Scan for the cell matching the given text and deliver its (x, y) coordinate at center. 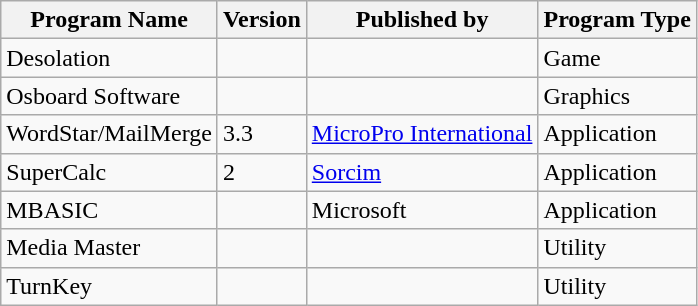
Desolation (110, 58)
Version (262, 20)
TurnKey (110, 286)
2 (262, 172)
Media Master (110, 248)
Program Name (110, 20)
Game (617, 58)
MBASIC (110, 210)
Sorcim (422, 172)
Published by (422, 20)
Graphics (617, 96)
Osboard Software (110, 96)
Program Type (617, 20)
3.3 (262, 134)
Microsoft (422, 210)
SuperCalc (110, 172)
WordStar/MailMerge (110, 134)
MicroPro International (422, 134)
